Provide the [x, y] coordinate of the cell's center where the given text is located.  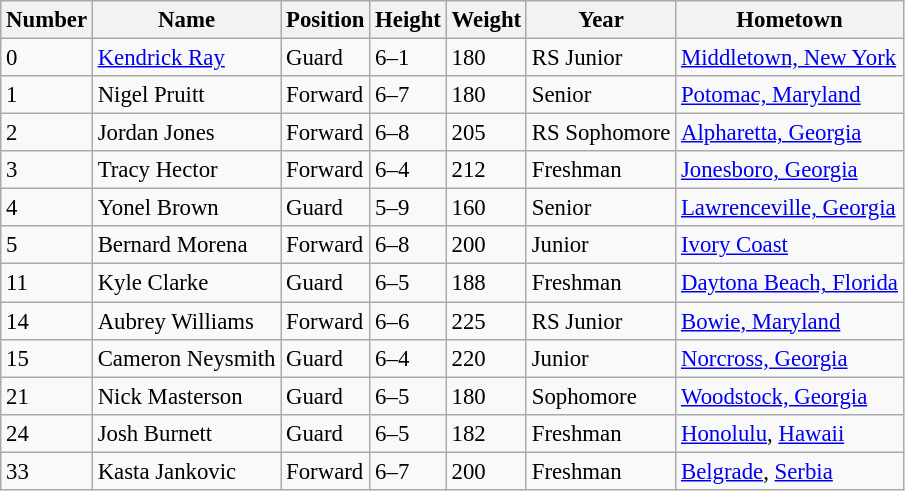
Belgrade, Serbia [790, 471]
3 [47, 170]
Position [326, 20]
24 [47, 433]
0 [47, 58]
Aubrey Williams [186, 321]
21 [47, 396]
Kasta Jankovic [186, 471]
Cameron Neysmith [186, 358]
Bernard Morena [186, 245]
Lawrenceville, Georgia [790, 208]
Kendrick Ray [186, 58]
Woodstock, Georgia [790, 396]
212 [486, 170]
220 [486, 358]
188 [486, 283]
Bowie, Maryland [790, 321]
Jonesboro, Georgia [790, 170]
Yonel Brown [186, 208]
Daytona Beach, Florida [790, 283]
160 [486, 208]
2 [47, 133]
Year [600, 20]
182 [486, 433]
Potomac, Maryland [790, 95]
1 [47, 95]
6–1 [408, 58]
5 [47, 245]
14 [47, 321]
Honolulu, Hawaii [790, 433]
Alpharetta, Georgia [790, 133]
205 [486, 133]
Josh Burnett [186, 433]
Sophomore [600, 396]
33 [47, 471]
6–6 [408, 321]
225 [486, 321]
Hometown [790, 20]
Jordan Jones [186, 133]
Nigel Pruitt [186, 95]
Name [186, 20]
RS Sophomore [600, 133]
Norcross, Georgia [790, 358]
11 [47, 283]
Tracy Hector [186, 170]
4 [47, 208]
5–9 [408, 208]
Ivory Coast [790, 245]
15 [47, 358]
Middletown, New York [790, 58]
Number [47, 20]
Kyle Clarke [186, 283]
Height [408, 20]
Weight [486, 20]
Nick Masterson [186, 396]
